Output the [x, y] coordinate of the center of the cell containing the given text.  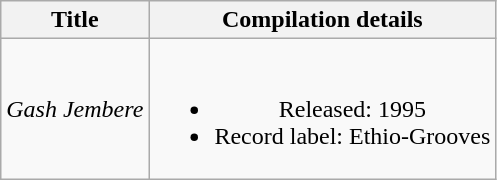
Gash Jembere [75, 109]
Title [75, 20]
Released: 1995Record label: Ethio-Grooves [322, 109]
Compilation details [322, 20]
